Scan for the cell matching the given text and deliver its [x, y] coordinate at center. 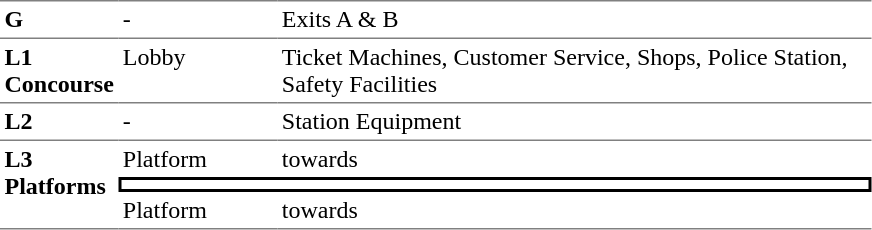
Ticket Machines, Customer Service, Shops, Police Station, Safety Facilities [574, 71]
L1Concourse [59, 71]
L3Platforms [59, 185]
Station Equipment [574, 123]
L2 [59, 123]
Lobby [198, 71]
G [59, 19]
Exits A & B [574, 19]
